Detect which cell encompasses the target text, then output its [X, Y] center coordinate. 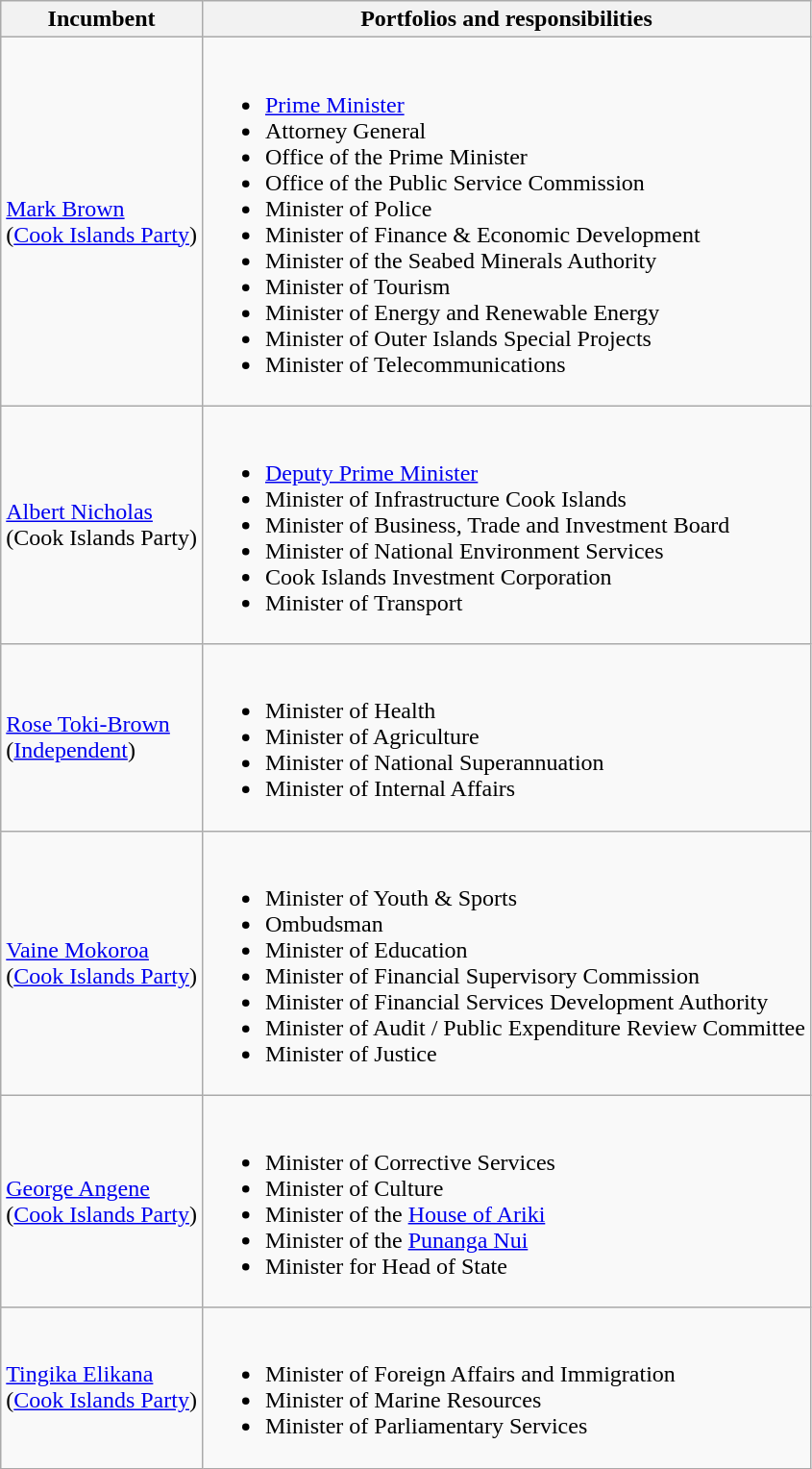
Vaine Mokoroa(Cook Islands Party) [102, 963]
Minister of Foreign Affairs and ImmigrationMinister of Marine ResourcesMinister of Parliamentary Services [505, 1388]
George Angene(Cook Islands Party) [102, 1202]
Minister of Corrective ServicesMinister of CultureMinister of the House of ArikiMinister of the Punanga NuiMinister for Head of State [505, 1202]
Mark Brown(Cook Islands Party) [102, 221]
Tingika Elikana(Cook Islands Party) [102, 1388]
Minister of HealthMinister of AgricultureMinister of National SuperannuationMinister of Internal Affairs [505, 737]
Incumbent [102, 19]
Portfolios and responsibilities [505, 19]
Albert Nicholas(Cook Islands Party) [102, 525]
Rose Toki-Brown(Independent) [102, 737]
